Extract the (X, Y) coordinate from the center of the cell holding the provided text.  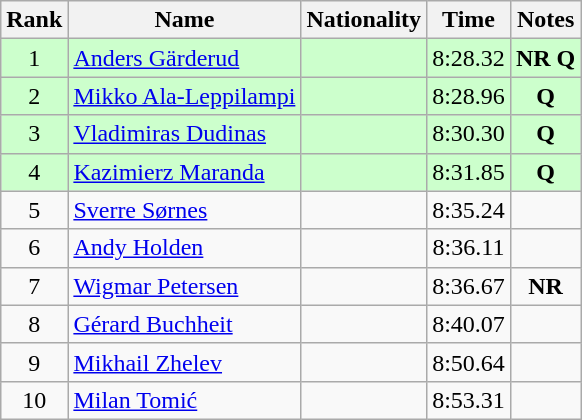
Anders Gärderud (184, 58)
Nationality (364, 20)
8:53.31 (469, 400)
Name (184, 20)
10 (34, 400)
7 (34, 286)
Rank (34, 20)
NR (545, 286)
8:28.32 (469, 58)
Kazimierz Maranda (184, 172)
4 (34, 172)
8:36.67 (469, 286)
8 (34, 324)
Mikko Ala-Leppilampi (184, 96)
Vladimiras Dudinas (184, 134)
Milan Tomić (184, 400)
8:30.30 (469, 134)
8:35.24 (469, 210)
Mikhail Zhelev (184, 362)
NR Q (545, 58)
Wigmar Petersen (184, 286)
2 (34, 96)
8:28.96 (469, 96)
Sverre Sørnes (184, 210)
Time (469, 20)
1 (34, 58)
9 (34, 362)
8:36.11 (469, 248)
8:50.64 (469, 362)
3 (34, 134)
8:40.07 (469, 324)
8:31.85 (469, 172)
Notes (545, 20)
5 (34, 210)
Andy Holden (184, 248)
Gérard Buchheit (184, 324)
6 (34, 248)
